Provide the (X, Y) coordinate of the cell's center where the given text is located.  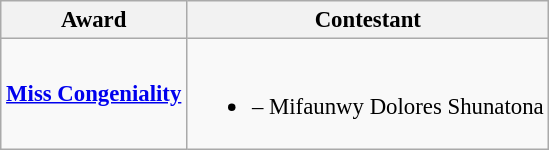
Miss Congeniality (94, 94)
– Mifaunwy Dolores Shunatona (368, 94)
Award (94, 20)
Contestant (368, 20)
